Detect which cell encompasses the target text, then output its (X, Y) center coordinate. 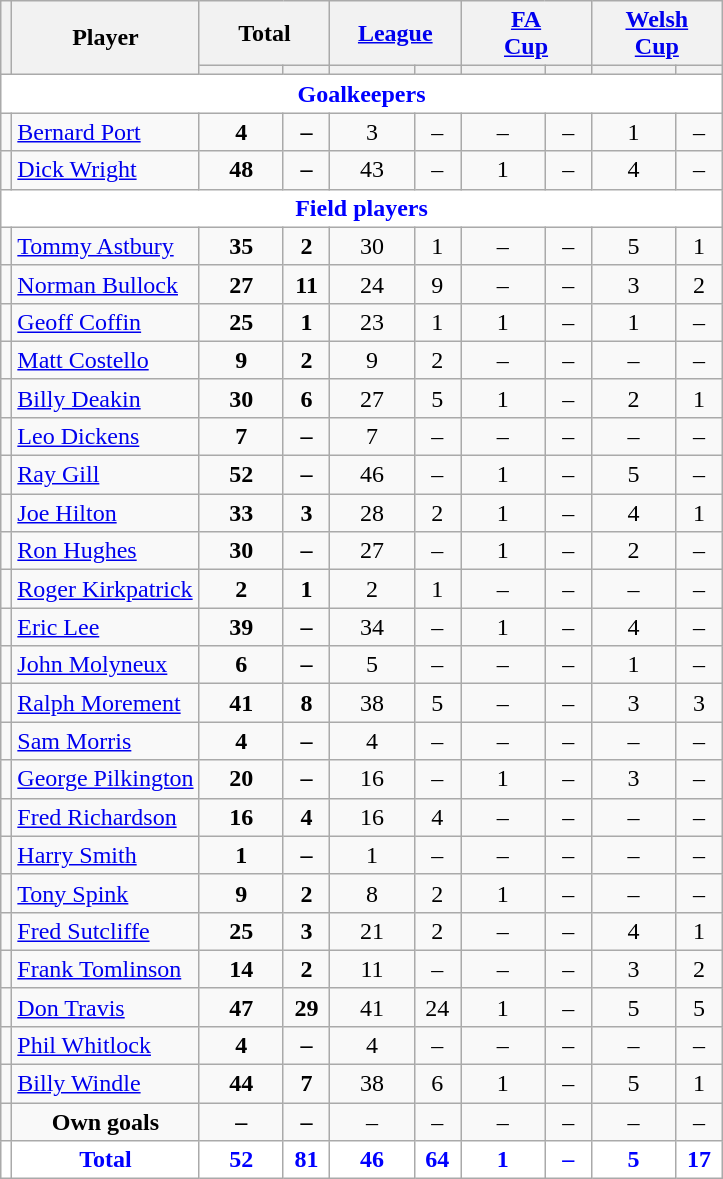
17 (700, 1160)
John Molyneux (106, 665)
Phil Whitlock (106, 1046)
28 (372, 513)
35 (241, 246)
Eric Lee (106, 627)
Leo Dickens (106, 437)
Billy Deakin (106, 398)
Field players (362, 208)
Tony Spink (106, 893)
47 (241, 1007)
33 (241, 513)
Don Travis (106, 1007)
44 (241, 1084)
21 (372, 931)
Bernard Port (106, 132)
George Pilkington (106, 779)
81 (306, 1160)
WelshCup (656, 34)
Sam Morris (106, 741)
48 (241, 170)
Goalkeepers (362, 94)
Ralph Morement (106, 703)
Norman Bullock (106, 284)
League (396, 34)
Matt Costello (106, 360)
Tommy Astbury (106, 246)
Ray Gill (106, 475)
Harry Smith (106, 855)
14 (241, 969)
Player (106, 38)
20 (241, 779)
39 (241, 627)
Dick Wright (106, 170)
Fred Richardson (106, 817)
43 (372, 170)
Fred Sutcliffe (106, 931)
Joe Hilton (106, 513)
Own goals (106, 1122)
34 (372, 627)
64 (438, 1160)
Frank Tomlinson (106, 969)
Ron Hughes (106, 551)
29 (306, 1007)
FACup (526, 34)
23 (372, 322)
Roger Kirkpatrick (106, 589)
Billy Windle (106, 1084)
Geoff Coffin (106, 322)
